Output the [x, y] coordinate of the center of the cell containing the given text.  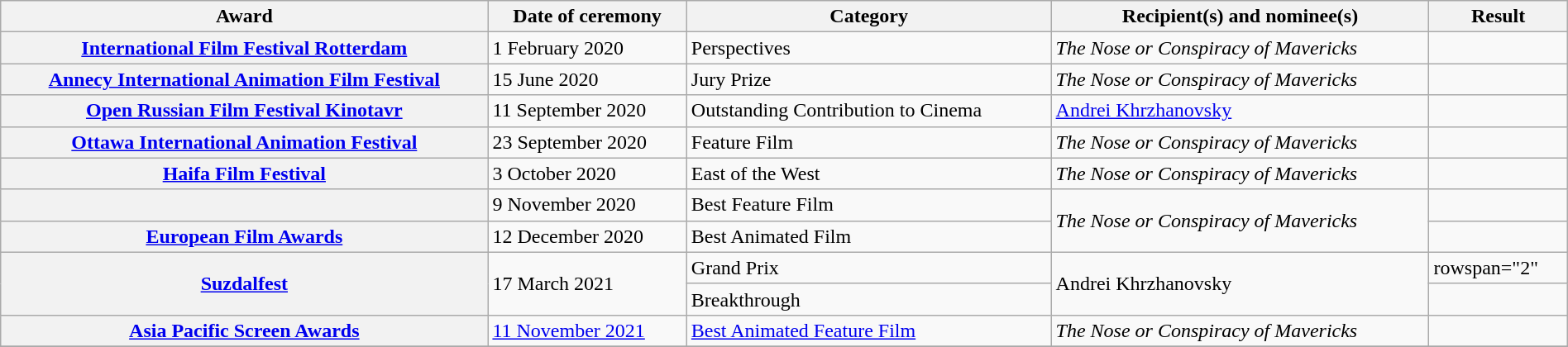
International Film Festival Rotterdam [245, 48]
Recipient(s) and nominee(s) [1241, 17]
Award [245, 17]
12 December 2020 [587, 236]
Feature Film [868, 142]
11 September 2020 [587, 111]
Result [1499, 17]
Breakthrough [868, 299]
Haifa Film Festival [245, 173]
rowspan="2" [1499, 268]
European Film Awards [245, 236]
Ottawa International Animation Festival [245, 142]
9 November 2020 [587, 205]
Asia Pacific Screen Awards [245, 330]
Suzdalfest [245, 283]
3 October 2020 [587, 173]
Category [868, 17]
17 March 2021 [587, 283]
23 September 2020 [587, 142]
Outstanding Contribution to Cinema [868, 111]
11 November 2021 [587, 330]
Best Animated Film [868, 236]
15 June 2020 [587, 79]
Annecy International Animation Film Festival [245, 79]
Date of ceremony [587, 17]
1 February 2020 [587, 48]
Best Feature Film [868, 205]
Best Animated Feature Film [868, 330]
Jury Prize [868, 79]
East of the West [868, 173]
Open Russian Film Festival Kinotavr [245, 111]
Perspectives [868, 48]
Grand Prix [868, 268]
